Search for the cell housing the specified text and yield its (x, y) center coordinate. 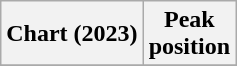
Peakposition (189, 34)
Chart (2023) (72, 34)
